Provide the (X, Y) coordinate of the cell's center where the given text is located.  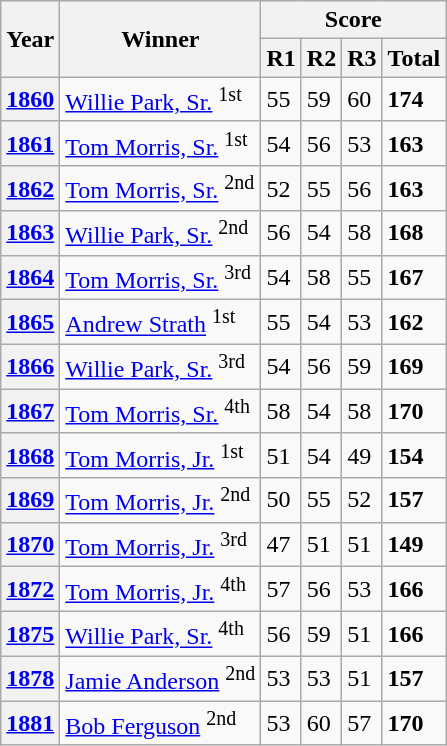
1866 (30, 366)
169 (414, 366)
Bob Ferguson 2nd (160, 724)
Total (414, 58)
49 (362, 456)
47 (281, 544)
174 (414, 100)
Jamie Anderson 2nd (160, 678)
149 (414, 544)
Tom Morris, Jr. 2nd (160, 500)
Willie Park, Sr. 4th (160, 634)
168 (414, 234)
1875 (30, 634)
Willie Park, Sr. 3rd (160, 366)
1881 (30, 724)
Tom Morris, Sr. 4th (160, 412)
1864 (30, 278)
1865 (30, 322)
167 (414, 278)
Score (354, 20)
Winner (160, 39)
1861 (30, 144)
Tom Morris, Jr. 4th (160, 590)
Tom Morris, Sr. 2nd (160, 188)
Tom Morris, Jr. 1st (160, 456)
1860 (30, 100)
Willie Park, Sr. 2nd (160, 234)
Tom Morris, Jr. 3rd (160, 544)
Willie Park, Sr. 1st (160, 100)
1872 (30, 590)
1870 (30, 544)
R3 (362, 58)
R2 (321, 58)
162 (414, 322)
50 (281, 500)
R1 (281, 58)
1862 (30, 188)
Andrew Strath 1st (160, 322)
Tom Morris, Sr. 1st (160, 144)
Tom Morris, Sr. 3rd (160, 278)
1878 (30, 678)
1867 (30, 412)
Year (30, 39)
1868 (30, 456)
154 (414, 456)
1863 (30, 234)
1869 (30, 500)
